For the text-containing cell, return its midpoint in [X, Y] coordinate format. 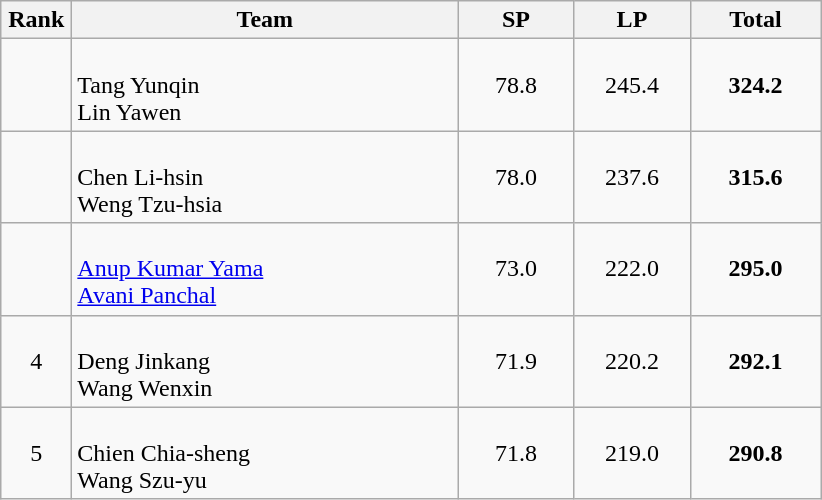
Tang YunqinLin Yawen [265, 85]
LP [632, 20]
71.9 [516, 361]
71.8 [516, 453]
324.2 [756, 85]
Rank [36, 20]
Anup Kumar YamaAvani Panchal [265, 269]
290.8 [756, 453]
237.6 [632, 177]
78.0 [516, 177]
Deng JinkangWang Wenxin [265, 361]
Chien Chia-shengWang Szu-yu [265, 453]
Team [265, 20]
222.0 [632, 269]
245.4 [632, 85]
4 [36, 361]
Chen Li-hsinWeng Tzu-hsia [265, 177]
315.6 [756, 177]
5 [36, 453]
295.0 [756, 269]
78.8 [516, 85]
292.1 [756, 361]
Total [756, 20]
220.2 [632, 361]
SP [516, 20]
219.0 [632, 453]
73.0 [516, 269]
